Locate the cell with the specified text and output its [x, y] center coordinate. 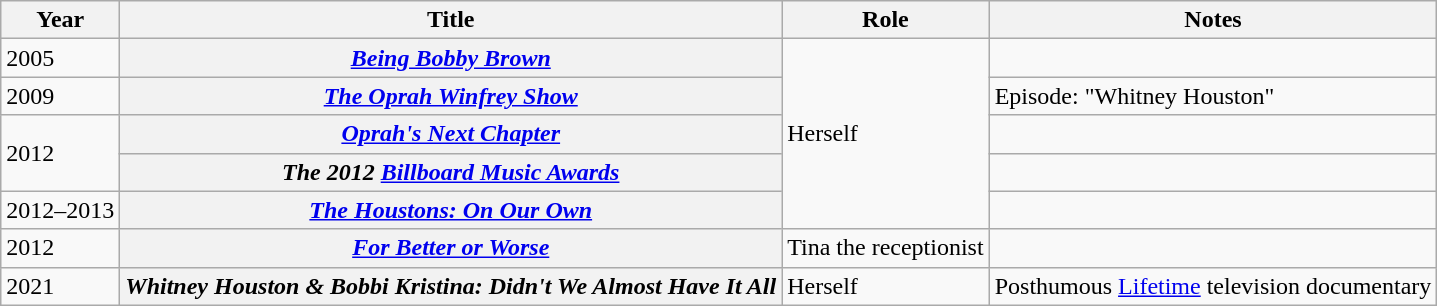
2009 [60, 96]
Notes [1213, 20]
The 2012 Billboard Music Awards [451, 172]
Whitney Houston & Bobbi Kristina: Didn't We Almost Have It All [451, 286]
Year [60, 20]
Tina the receptionist [886, 248]
The Oprah Winfrey Show [451, 96]
Being Bobby Brown [451, 58]
2021 [60, 286]
2005 [60, 58]
Oprah's Next Chapter [451, 134]
Role [886, 20]
For Better or Worse [451, 248]
Posthumous Lifetime television documentary [1213, 286]
Episode: "Whitney Houston" [1213, 96]
2012–2013 [60, 210]
Title [451, 20]
The Houstons: On Our Own [451, 210]
